Search for the cell housing the specified text and yield its [x, y] center coordinate. 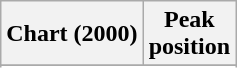
Chart (2000) [72, 34]
Peak position [189, 34]
